Identify which cell holds the provided text, then report its (x, y) central coordinate. 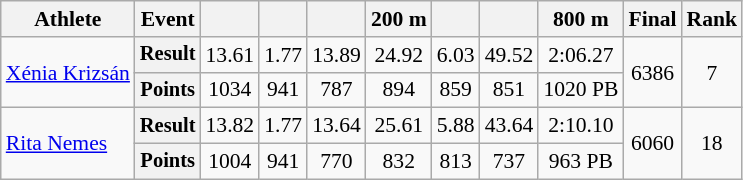
Rank (712, 19)
Xénia Krizsán (68, 72)
43.64 (510, 126)
13.82 (230, 126)
6386 (652, 72)
737 (510, 162)
Rita Nemes (68, 144)
Final (652, 19)
1020 PB (580, 90)
5.88 (456, 126)
1004 (230, 162)
6.03 (456, 55)
859 (456, 90)
Athlete (68, 19)
894 (399, 90)
24.92 (399, 55)
2:10.10 (580, 126)
Event (168, 19)
1034 (230, 90)
25.61 (399, 126)
7 (712, 72)
13.89 (336, 55)
18 (712, 144)
851 (510, 90)
2:06.27 (580, 55)
770 (336, 162)
49.52 (510, 55)
200 m (399, 19)
800 m (580, 19)
6060 (652, 144)
13.61 (230, 55)
832 (399, 162)
813 (456, 162)
13.64 (336, 126)
963 PB (580, 162)
787 (336, 90)
